Extract the [X, Y] coordinate from the center of the cell holding the provided text.  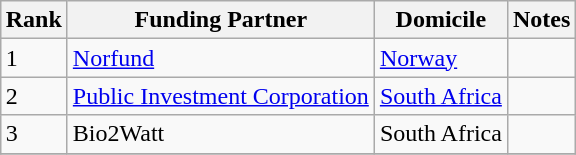
Public Investment Corporation [220, 96]
Domicile [440, 20]
2 [34, 96]
1 [34, 58]
Rank [34, 20]
Bio2Watt [220, 134]
Norway [440, 58]
Funding Partner [220, 20]
3 [34, 134]
Notes [541, 20]
Norfund [220, 58]
